For the text-containing cell, return its midpoint in (X, Y) coordinate format. 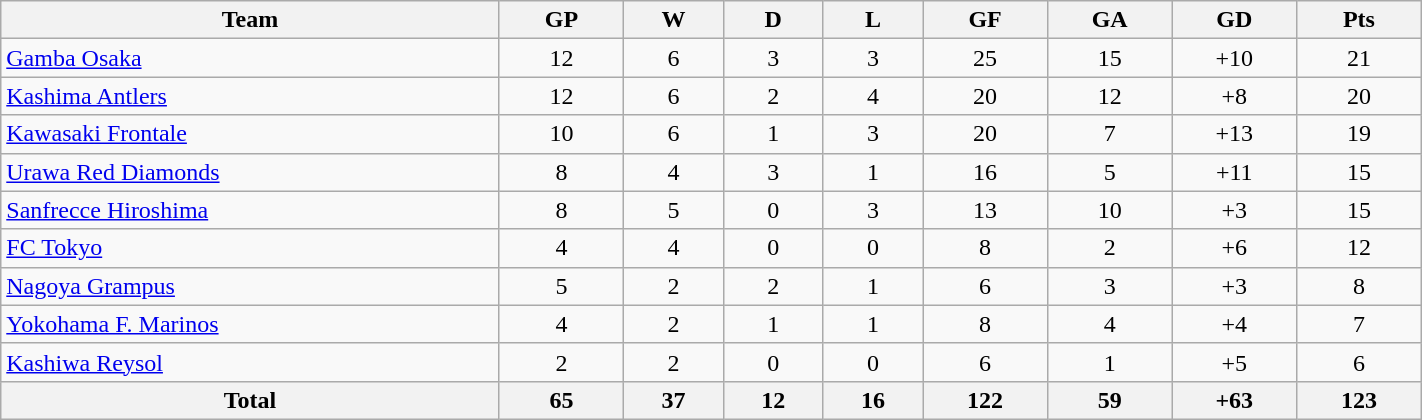
Kawasaki Frontale (250, 134)
Pts (1360, 20)
+63 (1234, 400)
FC Tokyo (250, 248)
+8 (1234, 96)
Sanfrecce Hiroshima (250, 210)
25 (986, 58)
+5 (1234, 362)
+13 (1234, 134)
37 (674, 400)
Kashiwa Reysol (250, 362)
Kashima Antlers (250, 96)
GF (986, 20)
Team (250, 20)
Nagoya Grampus (250, 286)
W (674, 20)
123 (1360, 400)
Yokohama F. Marinos (250, 324)
GD (1234, 20)
Gamba Osaka (250, 58)
19 (1360, 134)
+11 (1234, 172)
21 (1360, 58)
GA (1110, 20)
L (873, 20)
D (773, 20)
65 (562, 400)
Total (250, 400)
13 (986, 210)
+10 (1234, 58)
59 (1110, 400)
+6 (1234, 248)
Urawa Red Diamonds (250, 172)
122 (986, 400)
GP (562, 20)
+4 (1234, 324)
